Return the (X, Y) coordinate for the center point of the cell that contains the specified text.  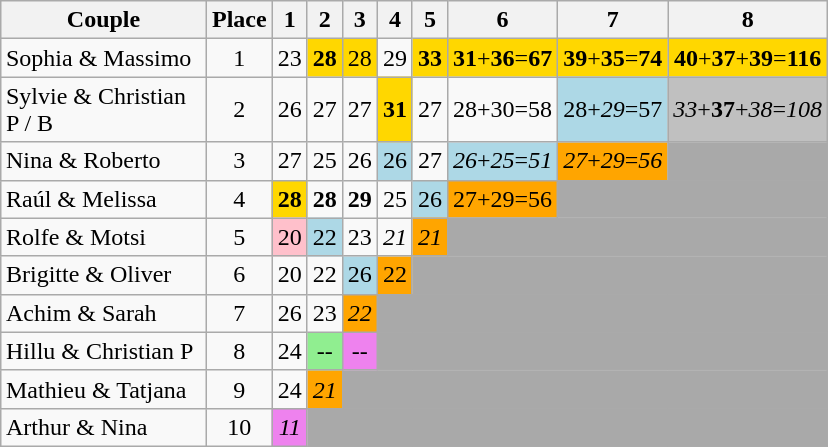
Sylvie & Christian P / B (103, 110)
Nina & Roberto (103, 161)
Brigitte & Oliver (103, 275)
Hillu & Christian P (103, 351)
28+29=57 (613, 110)
33 (430, 58)
Couple (103, 20)
Sophia & Massimo (103, 58)
Arthur & Nina (103, 427)
9 (240, 389)
Rolfe & Motsi (103, 237)
Place (240, 20)
Achim & Sarah (103, 313)
28+30=58 (503, 110)
31 (394, 110)
11 (290, 427)
Mathieu & Tatjana (103, 389)
40+37+39=116 (748, 58)
10 (240, 427)
39+35=74 (613, 58)
33+37+38=108 (748, 110)
Raúl & Melissa (103, 199)
31+36=67 (503, 58)
26+25=51 (503, 161)
